Identify which cell holds the provided text, then report its (x, y) central coordinate. 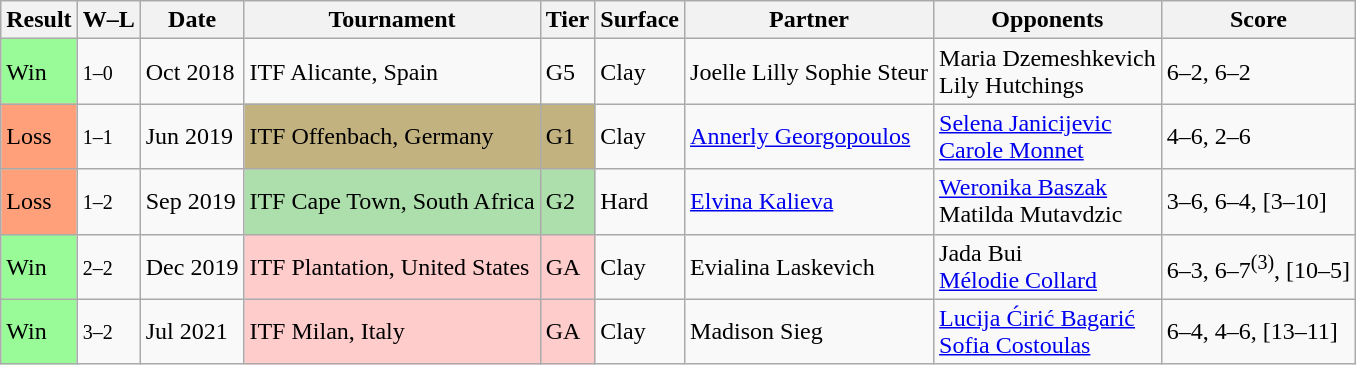
Lucija Ćirić Bagarić Sofia Costoulas (1048, 332)
Annerly Georgopoulos (810, 136)
4–6, 2–6 (1258, 136)
Surface (640, 20)
2–2 (108, 266)
G5 (568, 72)
6–2, 6–2 (1258, 72)
3–2 (108, 332)
Dec 2019 (192, 266)
ITF Cape Town, South Africa (392, 202)
Score (1258, 20)
Jul 2021 (192, 332)
Tournament (392, 20)
ITF Alicante, Spain (392, 72)
Opponents (1048, 20)
6–3, 6–7(3), [10–5] (1258, 266)
Partner (810, 20)
Madison Sieg (810, 332)
1–1 (108, 136)
1–2 (108, 202)
Result (39, 20)
Maria Dzemeshkevich Lily Hutchings (1048, 72)
3–6, 6–4, [3–10] (1258, 202)
Joelle Lilly Sophie Steur (810, 72)
Sep 2019 (192, 202)
ITF Milan, Italy (392, 332)
Evialina Laskevich (810, 266)
G2 (568, 202)
Oct 2018 (192, 72)
ITF Offenbach, Germany (392, 136)
1–0 (108, 72)
Jada Bui Mélodie Collard (1048, 266)
Jun 2019 (192, 136)
W–L (108, 20)
6–4, 4–6, [13–11] (1258, 332)
Tier (568, 20)
Date (192, 20)
ITF Plantation, United States (392, 266)
G1 (568, 136)
Weronika Baszak Matilda Mutavdzic (1048, 202)
Selena Janicijevic Carole Monnet (1048, 136)
Elvina Kalieva (810, 202)
Hard (640, 202)
